Capture the cell that displays the provided text and extract its [X, Y] central coordinate. 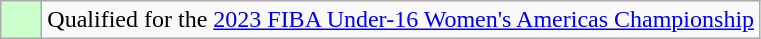
Qualified for the 2023 FIBA Under-16 Women's Americas Championship [401, 20]
